Output the (X, Y) coordinate of the center of the cell containing the given text.  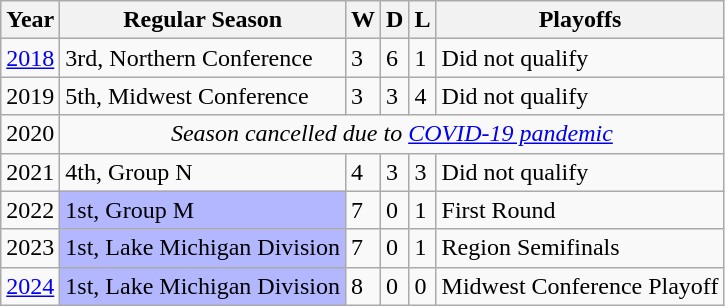
Region Semifinals (580, 248)
2019 (30, 96)
Regular Season (203, 20)
First Round (580, 210)
W (364, 20)
2024 (30, 286)
2022 (30, 210)
D (395, 20)
5th, Midwest Conference (203, 96)
Playoffs (580, 20)
2020 (30, 134)
L (422, 20)
Midwest Conference Playoff (580, 286)
2023 (30, 248)
2021 (30, 172)
6 (395, 58)
Season cancelled due to COVID-19 pandemic (392, 134)
2018 (30, 58)
1st, Group M (203, 210)
4th, Group N (203, 172)
3rd, Northern Conference (203, 58)
8 (364, 286)
Year (30, 20)
